Pinpoint the cell where the given text exists, returning its [X, Y] midpoint coordinate. 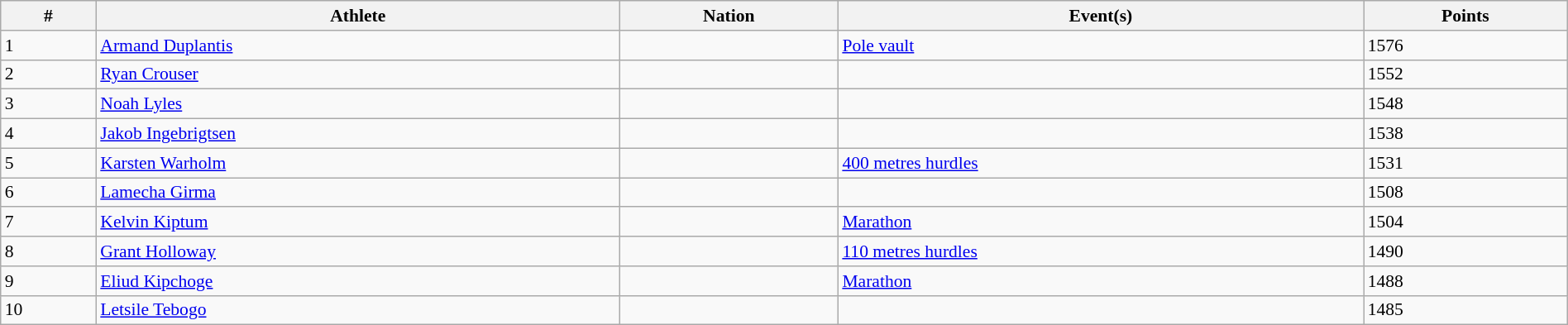
1504 [1465, 222]
Karsten Warholm [357, 163]
1 [49, 45]
Lamecha Girma [357, 193]
8 [49, 251]
5 [49, 163]
1538 [1465, 134]
3 [49, 104]
Points [1465, 16]
1490 [1465, 251]
1531 [1465, 163]
Jakob Ingebrigtsen [357, 134]
Ryan Crouser [357, 74]
Letsile Tebogo [357, 310]
6 [49, 193]
Nation [729, 16]
10 [49, 310]
400 metres hurdles [1100, 163]
4 [49, 134]
Athlete [357, 16]
2 [49, 74]
# [49, 16]
Grant Holloway [357, 251]
9 [49, 281]
Noah Lyles [357, 104]
1552 [1465, 74]
1508 [1465, 193]
Armand Duplantis [357, 45]
1488 [1465, 281]
Eliud Kipchoge [357, 281]
1485 [1465, 310]
Event(s) [1100, 16]
110 metres hurdles [1100, 251]
1548 [1465, 104]
1576 [1465, 45]
Pole vault [1100, 45]
7 [49, 222]
Kelvin Kiptum [357, 222]
